Identify which cell holds the provided text, then report its (x, y) central coordinate. 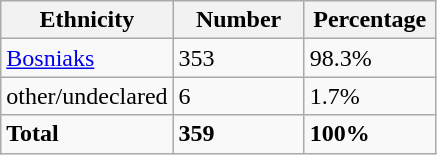
6 (238, 96)
Number (238, 20)
1.7% (370, 96)
Percentage (370, 20)
353 (238, 58)
Bosniaks (87, 58)
Ethnicity (87, 20)
100% (370, 134)
98.3% (370, 58)
other/undeclared (87, 96)
359 (238, 134)
Total (87, 134)
